Extract the [x, y] coordinate from the center of the cell holding the provided text.  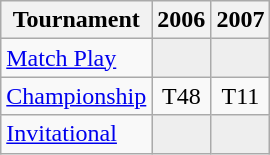
T11 [240, 96]
2006 [182, 20]
2007 [240, 20]
T48 [182, 96]
Invitational [76, 134]
Tournament [76, 20]
Match Play [76, 58]
Championship [76, 96]
